Search for the cell housing the specified text and yield its [x, y] center coordinate. 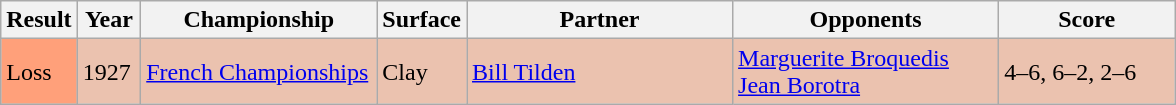
Marguerite Broquedis Jean Borotra [866, 72]
Clay [422, 72]
Year [109, 20]
Championship [259, 20]
Bill Tilden [599, 72]
4–6, 6–2, 2–6 [1087, 72]
Loss [39, 72]
Result [39, 20]
French Championships [259, 72]
Score [1087, 20]
1927 [109, 72]
Partner [599, 20]
Opponents [866, 20]
Surface [422, 20]
